Pinpoint the cell where the given text exists, returning its [x, y] midpoint coordinate. 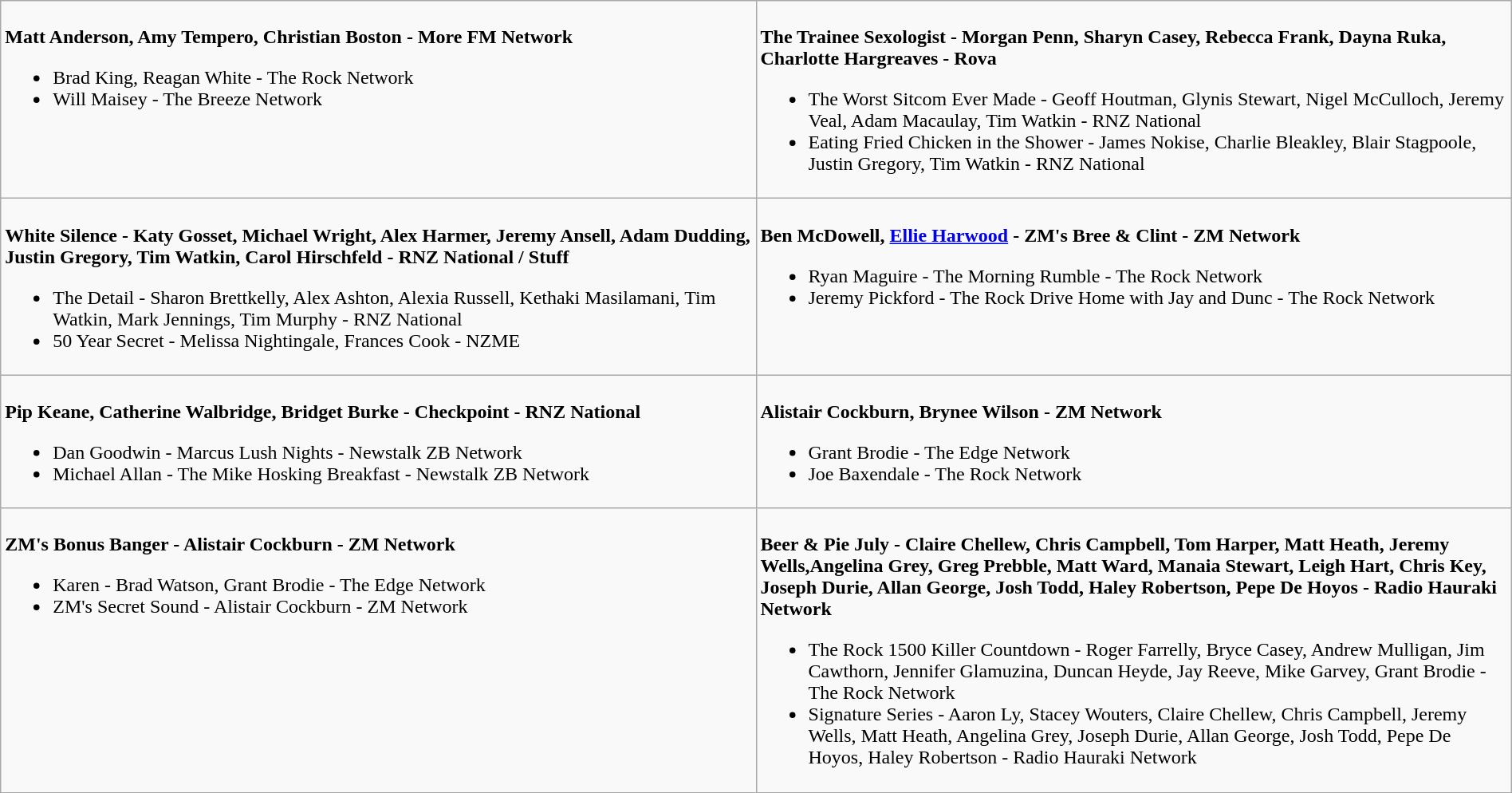
Matt Anderson, Amy Tempero, Christian Boston - More FM NetworkBrad King, Reagan White - The Rock NetworkWill Maisey - The Breeze Network [378, 100]
Alistair Cockburn, Brynee Wilson - ZM NetworkGrant Brodie - The Edge NetworkJoe Baxendale - The Rock Network [1134, 442]
